For the text-containing cell, return its midpoint in [X, Y] coordinate format. 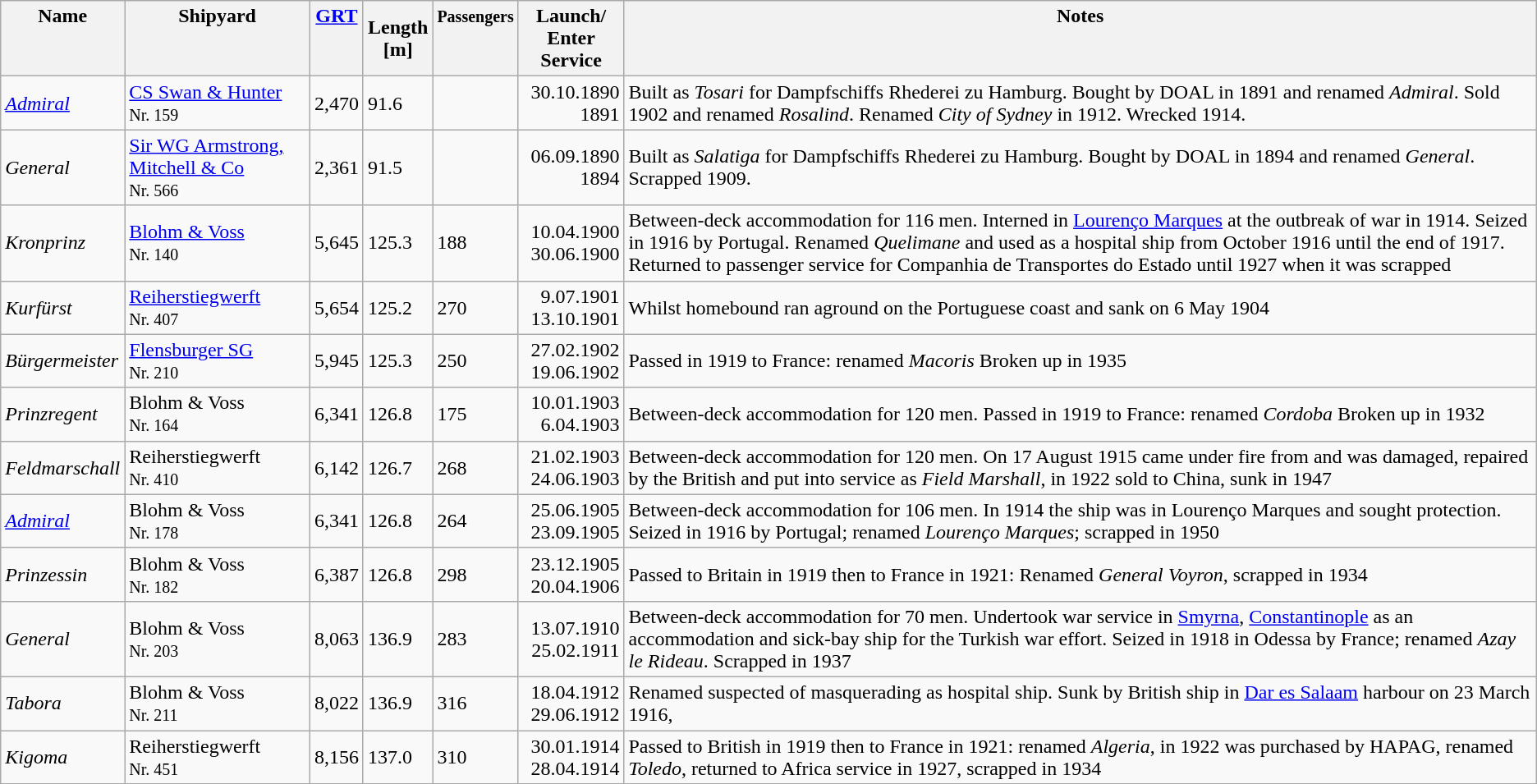
Reiherstiegwerft Nr. 410 [218, 468]
8,063 [337, 639]
5,654 [337, 307]
Flensburger SG Nr. 210 [218, 361]
Feldmarschall [62, 468]
Built as Salatiga for Dampfschiffs Rhederei zu Hamburg. Bought by DOAL in 1894 and renamed General. Scrapped 1909. [1080, 167]
GRT [337, 39]
2,470 [337, 103]
Prinzregent [62, 414]
8,156 [337, 757]
8,022 [337, 703]
ReiherstiegwerftNr. 451 [218, 757]
250 [475, 361]
30.10.18901891 [571, 103]
2,361 [337, 167]
Launch/ Enter Service [571, 39]
Name [62, 39]
30.01.1914 28.04.1914 [571, 757]
Kurfürst [62, 307]
Blohm & Voss Nr. 164 [218, 414]
126.7 [397, 468]
Blohm & Voss Nr. 140 [218, 243]
27.02.1902 19.06.1902 [571, 361]
137.0 [397, 757]
CS Swan & Hunter Nr. 159 [218, 103]
18.04.1912 29.06.1912 [571, 703]
Length[m] [397, 39]
21.02.1903 24.06.1903 [571, 468]
91.5 [397, 167]
310 [475, 757]
283 [475, 639]
10.01.19036.04.1903 [571, 414]
125.2 [397, 307]
298 [475, 575]
Tabora [62, 703]
Whilst homebound ran aground on the Portuguese coast and sank on 6 May 1904 [1080, 307]
175 [475, 414]
270 [475, 307]
Between-deck accommodation for 120 men. Passed in 1919 to France: renamed Cordoba Broken up in 1932 [1080, 414]
5,945 [337, 361]
Blohm & VossNr. 203 [218, 639]
9.07.190113.10.1901 [571, 307]
Passed in 1919 to France: renamed Macoris Broken up in 1935 [1080, 361]
25.06.1905 23.09.1905 [571, 520]
6,142 [337, 468]
Passed to Britain in 1919 then to France in 1921: Renamed General Voyron, scrapped in 1934 [1080, 575]
Sir WG Armstrong, Mitchell & Co Nr. 566 [218, 167]
264 [475, 520]
Notes [1080, 39]
316 [475, 703]
Renamed suspected of masquerading as hospital ship. Sunk by British ship in Dar es Salaam harbour on 23 March 1916, [1080, 703]
06.09.18901894 [571, 167]
Kigoma [62, 757]
Blohm & VossNr. 178 [218, 520]
Shipyard [218, 39]
Passengers [475, 39]
5,645 [337, 243]
91.6 [397, 103]
Prinzessin [62, 575]
13.07.1910 25.02.1911 [571, 639]
6,387 [337, 575]
188 [475, 243]
268 [475, 468]
Kronprinz [62, 243]
23.12.1905 20.04.1906 [571, 575]
Blohm & VossNr. 211 [218, 703]
Reiherstiegwerft Nr. 407 [218, 307]
10.04.190030.06.1900 [571, 243]
Blohm & VossNr. 182 [218, 575]
Bürgermeister [62, 361]
